Return the (X, Y) coordinate for the center point of the cell that contains the specified text.  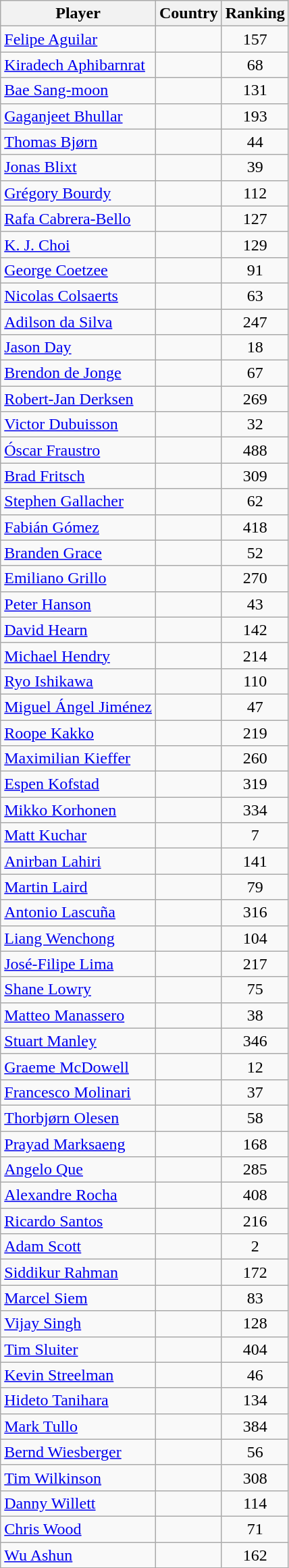
63 (255, 296)
219 (255, 732)
91 (255, 270)
104 (255, 938)
Danny Willett (78, 1503)
157 (255, 39)
12 (255, 1066)
488 (255, 450)
7 (255, 836)
37 (255, 1092)
Branden Grace (78, 553)
Matt Kuchar (78, 836)
384 (255, 1426)
79 (255, 887)
Jonas Blixt (78, 167)
127 (255, 219)
68 (255, 65)
Gaganjeet Bhullar (78, 116)
316 (255, 913)
Ryo Ishikawa (78, 681)
Michael Hendry (78, 655)
Tim Sluiter (78, 1349)
114 (255, 1503)
39 (255, 167)
Brendon de Jonge (78, 373)
18 (255, 348)
168 (255, 1144)
Wu Ashun (78, 1555)
Rafa Cabrera-Bello (78, 219)
K. J. Choi (78, 244)
Thomas Bjørn (78, 142)
56 (255, 1452)
Mikko Korhonen (78, 810)
129 (255, 244)
Player (78, 13)
Alexandre Rocha (78, 1195)
131 (255, 90)
Victor Dubuisson (78, 425)
Brad Fritsch (78, 476)
Anirban Lahiri (78, 861)
128 (255, 1324)
David Hearn (78, 630)
Stuart Manley (78, 1041)
George Coetzee (78, 270)
408 (255, 1195)
112 (255, 193)
309 (255, 476)
Mark Tullo (78, 1426)
67 (255, 373)
134 (255, 1401)
110 (255, 681)
Nicolas Colsaerts (78, 296)
346 (255, 1041)
Country (188, 13)
270 (255, 578)
Hideto Tanihara (78, 1401)
142 (255, 630)
Bernd Wiesberger (78, 1452)
Felipe Aguilar (78, 39)
Ranking (255, 13)
Matteo Manassero (78, 1015)
172 (255, 1272)
Jason Day (78, 348)
75 (255, 990)
Martin Laird (78, 887)
Graeme McDowell (78, 1066)
Ricardo Santos (78, 1221)
52 (255, 553)
Grégory Bourdy (78, 193)
Roope Kakko (78, 732)
418 (255, 527)
Vijay Singh (78, 1324)
44 (255, 142)
269 (255, 399)
2 (255, 1247)
Chris Wood (78, 1529)
Espen Kofstad (78, 784)
83 (255, 1298)
214 (255, 655)
Liang Wenchong (78, 938)
Adilson da Silva (78, 322)
Francesco Molinari (78, 1092)
Fabián Gómez (78, 527)
216 (255, 1221)
Adam Scott (78, 1247)
Marcel Siem (78, 1298)
Miguel Ángel Jiménez (78, 707)
404 (255, 1349)
Robert-Jan Derksen (78, 399)
Tim Wilkinson (78, 1478)
Maximilian Kieffer (78, 759)
Siddikur Rahman (78, 1272)
58 (255, 1118)
Prayad Marksaeng (78, 1144)
José-Filipe Lima (78, 964)
Kevin Streelman (78, 1375)
193 (255, 116)
260 (255, 759)
Emiliano Grillo (78, 578)
Shane Lowry (78, 990)
38 (255, 1015)
308 (255, 1478)
Kiradech Aphibarnrat (78, 65)
141 (255, 861)
247 (255, 322)
Óscar Fraustro (78, 450)
62 (255, 502)
47 (255, 707)
32 (255, 425)
Thorbjørn Olesen (78, 1118)
Bae Sang-moon (78, 90)
334 (255, 810)
43 (255, 604)
Angelo Que (78, 1170)
46 (255, 1375)
Peter Hanson (78, 604)
319 (255, 784)
162 (255, 1555)
Antonio Lascuña (78, 913)
71 (255, 1529)
285 (255, 1170)
217 (255, 964)
Stephen Gallacher (78, 502)
